Determine the (X, Y) coordinate at the center of the cell enclosing the given text.  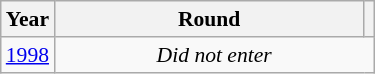
1998 (28, 55)
Did not enter (214, 55)
Year (28, 19)
Round (209, 19)
